Return the [X, Y] coordinate for the center point of the cell that contains the specified text.  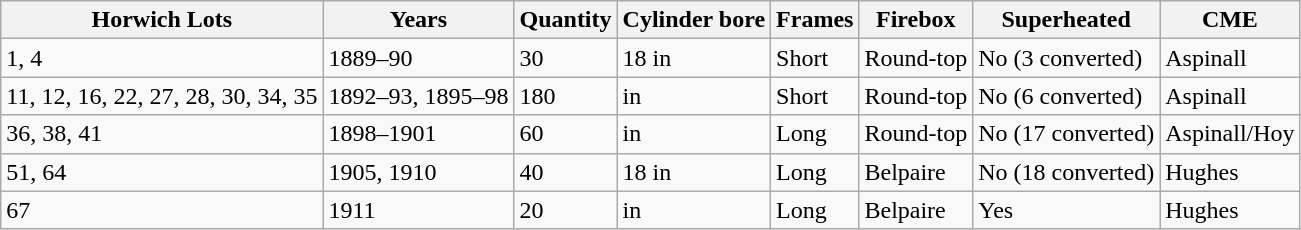
180 [566, 96]
1889–90 [418, 58]
Cylinder bore [694, 20]
20 [566, 210]
No (18 converted) [1066, 172]
40 [566, 172]
11, 12, 16, 22, 27, 28, 30, 34, 35 [162, 96]
60 [566, 134]
Quantity [566, 20]
36, 38, 41 [162, 134]
Years [418, 20]
CME [1230, 20]
Horwich Lots [162, 20]
Yes [1066, 210]
1, 4 [162, 58]
No (17 converted) [1066, 134]
No (3 converted) [1066, 58]
Firebox [916, 20]
1892–93, 1895–98 [418, 96]
1911 [418, 210]
1905, 1910 [418, 172]
30 [566, 58]
1898–1901 [418, 134]
No (6 converted) [1066, 96]
Aspinall/Hoy [1230, 134]
51, 64 [162, 172]
67 [162, 210]
Superheated [1066, 20]
Frames [815, 20]
